Detect which cell encompasses the target text, then output its [x, y] center coordinate. 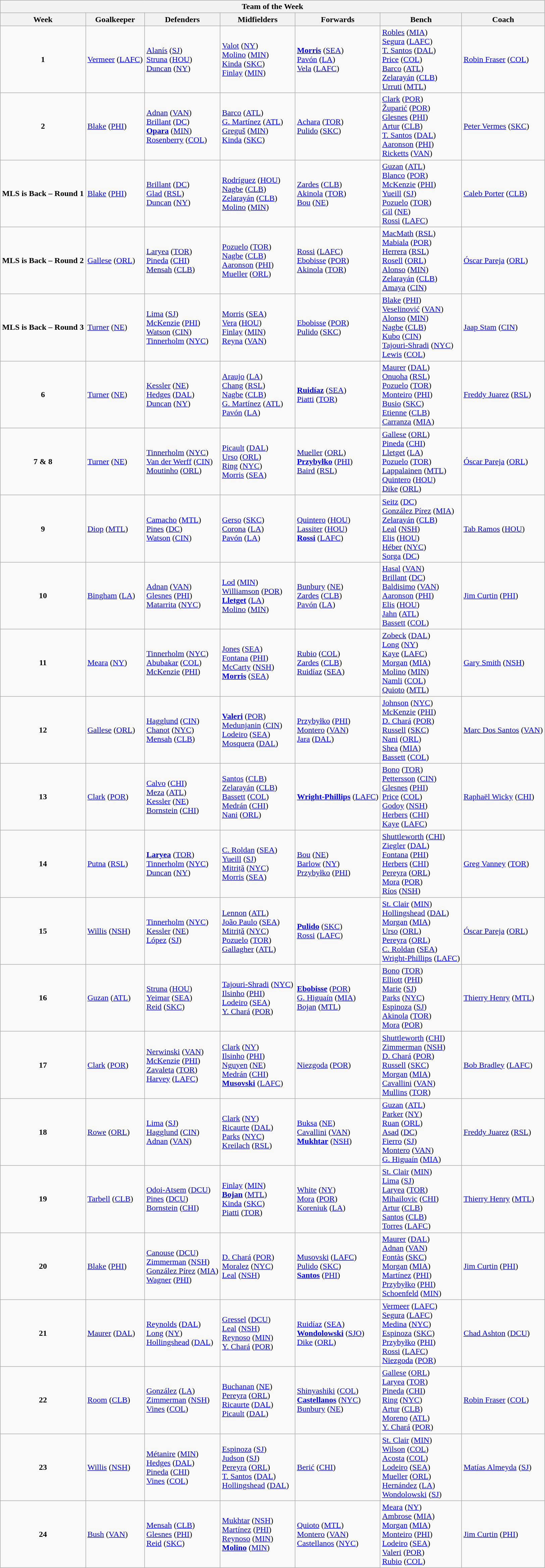
Berić (CHI) [338, 1467]
MLS is Back – Round 1 [43, 193]
Forwards [338, 19]
19 [43, 1199]
Matías Almeyda (SJ) [503, 1467]
Lennon (ATL) João Paulo (SEA) Mitriță (NYC) Pozuelo (TOR) Gallagher (ATL) [258, 931]
Brillant (DC) Glad (RSL) Duncan (NY) [182, 193]
9 [43, 528]
Jaap Stam (CIN) [503, 327]
C. Roldan (SEA) Yueill (SJ) Mitriță (NYC) Morris (SEA) [258, 864]
Valeri (POR) Medunjanin (CIN) Lodeiro (SEA) Mosquera (DAL) [258, 730]
Laryea (TOR) Pineda (CHI) Mensah (CLB) [182, 260]
Hasal (VAN) Brillant (DC) Baldisimo (VAN) Aaronson (PHI) Elis (HOU) Jahn (ATL) Bassett (COL) [421, 595]
13 [43, 797]
Putna (RSL) [115, 864]
Buksa (NE) Cavallini (VAN) Mukhtar (NSH) [338, 1132]
Mensah (CLB) Glesnes (PHI) Reid (SKC) [182, 1534]
Pulido (SKC) Rossi (LAFC) [338, 931]
Adnan (VAN) Brillant (DC) Opara (MIN) Rosenberry (COL) [182, 126]
Goalkeeper [115, 19]
Mukhtar (NSH) Martínez (PHI) Reynoso (MIN) Molino (MIN) [258, 1534]
Calvo (CHI) Meza (ATL) Kessler (NE) Bornstein (CHI) [182, 797]
Adnan (VAN) Glesnes (PHI) Matarrita (NYC) [182, 595]
Gerso (SKC) Corona (LA) Pavón (LA) [258, 528]
12 [43, 730]
Przybyłko (PHI) Montero (VAN) Jara (DAL) [338, 730]
Chad Ashton (DCU) [503, 1333]
St. Clair (MIN) Wilson (COL) Acosta (COL) Lodeiro (SEA) Mueller (ORL) Hernández (LA) Wondolowski (SJ) [421, 1467]
Caleb Porter (CLB) [503, 193]
Peter Vermes (SKC) [503, 126]
Tab Ramos (HOU) [503, 528]
Raphaël Wicky (CHI) [503, 797]
Musovski (LAFC) Pulido (SKC) Santos (PHI) [338, 1266]
Bingham (LA) [115, 595]
Bono (TOR) Pettersson (CIN) Glesnes (PHI) Price (COL) Godoy (NSH) Herbers (CHI) Kaye (LAFC) [421, 797]
Bou (NE) Barlow (NY) Przybyłko (PHI) [338, 864]
Blake (PHI) Veselinović (VAN) Alonso (MIN) Nagbe (CLB) Kubo (CIN) Tajouri-Shradi (NYC) Lewis (COL) [421, 327]
D. Chará (POR) Moralez (NYC) Leal (NSH) [258, 1266]
Greg Vanney (TOR) [503, 864]
Espinoza (SJ) Judson (SJ) Pereyra (ORL) T. Santos (DAL) Hollingshead (DAL) [258, 1467]
Gressel (DCU) Leal (NSH) Reynoso (MIN) Y. Chará (POR) [258, 1333]
Camacho (MTL) Pines (DC) Watson (CIN) [182, 528]
22 [43, 1400]
Diop (MTL) [115, 528]
MacMath (RSL) Mabiala (POR) Herrera (RSL) Rosell (ORL) Alonso (MIN) Zelarayán (CLB) Amaya (CIN) [421, 260]
2 [43, 126]
Quioto (MTL) Montero (VAN) Castellanos (NYC) [338, 1534]
Guzan (ATL) [115, 998]
Bono (TOR) Elliott (PHI) Marie (SJ) Parks (NYC) Espinoza (SJ) Akinola (TOR) Mora (POR) [421, 998]
14 [43, 864]
MLS is Back – Round 2 [43, 260]
20 [43, 1266]
Seitz (DC) González Pírez (MIA) Zelarayán (CLB) Leal (NSH) Elis (HOU) Héber (NYC) Sorga (DC) [421, 528]
Meara (NY) Ambrose (MIA) Morgan (MIA) Monteiro (PHI) Lodeiro (SEA) Valeri (POR) Rubio (COL) [421, 1534]
21 [43, 1333]
Métanire (MIN) Hedges (DAL) Pineda (CHI) Vines (COL) [182, 1467]
Gallese (ORL) Pineda (CHI) Lletget (LA) Pozuelo (TOR) Lappalainen (MTL) Quintero (HOU) Dike (ORL) [421, 461]
Ebobisse (POR) G. Higuaín (MIA) Bojan (MTL) [338, 998]
Johnson (NYC) McKenzie (PHI) D. Chará (POR) Russell (SKC) Nani (ORL) Shea (MIA) Bassett (COL) [421, 730]
Struna (HOU) Yeimar (SEA) Reid (SKC) [182, 998]
Finlay (MIN) Bojan (MTL) Kinda (SKC) Piatti (TOR) [258, 1199]
Lima (SJ) McKenzie (PHI) Watson (CIN) Tinnerholm (NYC) [182, 327]
Valot (NY) Molino (MIN) Kinda (SKC) Finlay (MIN) [258, 59]
St. Clair (MIN) Hollingshead (DAL) Morgan (MIA) Urso (ORL) Pereyra (ORL) C. Roldan (SEA) Wright-Phillips (LAFC) [421, 931]
Morris (SEA) Vera (HOU) Finlay (MIN) Reyna (VAN) [258, 327]
24 [43, 1534]
Tinnerholm (NYC) Abubakar (COL) McKenzie (PHI) [182, 663]
16 [43, 998]
Picault (DAL) Urso (ORL) Ring (NYC) Morris (SEA) [258, 461]
Guzan (ATL) Blanco (POR) McKenzie (PHI) Yueill (SJ) Pozuelo (TOR) Gil (NE) Rossi (LAFC) [421, 193]
Tinnerholm (NYC) Kessler (NE) López (SJ) [182, 931]
Week [43, 19]
Gary Smith (NSH) [503, 663]
Maurer (DAL) Adnan (VAN) Fontàs (SKC) Morgan (MIA) Martínez (PHI) Przybyłko (PHI) Schoenfeld (MIN) [421, 1266]
Shuttleworth (CHI) Zimmerman (NSH) D. Chará (POR) Russell (SKC) Morgan (MIA) Cavallini (VAN) Mullins (TOR) [421, 1065]
White (NY) Mora (POR) Koreniuk (LA) [338, 1199]
15 [43, 931]
Maurer (DAL) Onuoha (RSL) Pozuelo (TOR) Monteiro (PHI) Busio (SKC) Etienne (CLB) Carranza (MIA) [421, 394]
1 [43, 59]
17 [43, 1065]
Morris (SEA) Pavón (LA) Vela (LAFC) [338, 59]
Bunbury (NE) Zardes (CLB) Pavón (LA) [338, 595]
Vermeer (LAFC) [115, 59]
Shuttleworth (CHI) Ziegler (DAL) Fontana (PHI) Herbers (CHI) Pereyra (ORL) Mora (POR) Ríos (NSH) [421, 864]
Quintero (HOU) Lassiter (HOU) Rossi (LAFC) [338, 528]
Rowe (ORL) [115, 1132]
6 [43, 394]
Defenders [182, 19]
Maurer (DAL) [115, 1333]
10 [43, 595]
Ruidíaz (SEA) Piatti (TOR) [338, 394]
Bench [421, 19]
Ruidíaz (SEA) Wondolowski (SJO) Dike (ORL) [338, 1333]
Zardes (CLB) Akinola (TOR) Bou (NE) [338, 193]
Tarbell (CLB) [115, 1199]
Araujo (LA) Chang (RSL) Nagbe (CLB) G. Martínez (ATL) Pavón (LA) [258, 394]
Jones (SEA) Fontana (PHI) McCarty (NSH) Morris (SEA) [258, 663]
Vermeer (LAFC) Segura (LAFC) Medina (NYC) Espinoza (SKC) Przybyłko (PHI) Rossi (LAFC) Niezgoda (POR) [421, 1333]
MLS is Back – Round 3 [43, 327]
Marc Dos Santos (VAN) [503, 730]
11 [43, 663]
Clark (POR) Župarić (POR) Glesnes (PHI) Artur (CLB) T. Santos (DAL) Aaronson (PHI) Ricketts (VAN) [421, 126]
Niezgoda (POR) [338, 1065]
González (LA) Zimmerman (NSH) Vines (COL) [182, 1400]
18 [43, 1132]
Canouse (DCU) Zimmerman (NSH) González Pírez (MIA) Wagner (PHI) [182, 1266]
Robles (MIA) Segura (LAFC) T. Santos (DAL) Price (COL) Barco (ATL) Zelarayán (CLB) Urruti (MTL) [421, 59]
Hagglund (CIN) Chanot (NYC) Mensah (CLB) [182, 730]
Clark (NY) Ilsinho (PHI) Nguyen (NE) Medrán (CHI) Musovski (LAFC) [258, 1065]
Pozuelo (TOR) Nagbe (CLB) Aaronson (PHI) Mueller (ORL) [258, 260]
Clark (NY) Ricaurte (DAL) Parks (NYC) Kreilach (RSL) [258, 1132]
Alanís (SJ) Struna (HOU) Duncan (NY) [182, 59]
Buchanan (NE) Pereyra (ORL) Ricaurte (DAL) Picault (DAL) [258, 1400]
23 [43, 1467]
Rodríguez (HOU) Nagbe (CLB) Zelarayán (CLB) Molino (MIN) [258, 193]
Reynolds (DAL) Long (NY) Hollingshead (DAL) [182, 1333]
Bob Bradley (LAFC) [503, 1065]
Achara (TOR) Pulido (SKC) [338, 126]
Shinyashiki (COL) Castellanos (NYC) Bunbury (NE) [338, 1400]
Wright-Phillips (LAFC) [338, 797]
Coach [503, 19]
Ebobisse (POR) Pulido (SKC) [338, 327]
Team of the Week [272, 7]
7 & 8 [43, 461]
Rossi (LAFC) Ebobisse (POR) Akinola (TOR) [338, 260]
Lod (MIN) Williamson (POR) Lletget (LA) Molino (MIN) [258, 595]
Zobeck (DAL) Long (NY) Kaye (LAFC) Morgan (MIA) Molino (MIN) Namli (COL) Quioto (MTL) [421, 663]
Rubio (COL) Zardes (CLB) Ruidíaz (SEA) [338, 663]
Nerwinski (VAN) McKenzie (PHI) Zavaleta (TOR) Harvey (LAFC) [182, 1065]
Kessler (NE) Hedges (DAL) Duncan (NY) [182, 394]
Laryea (TOR) Tinnerholm (NYC) Duncan (NY) [182, 864]
Tajouri-Shradi (NYC) Ilsinho (PHI) Lodeiro (SEA) Y. Chará (POR) [258, 998]
Room (CLB) [115, 1400]
Bush (VAN) [115, 1534]
Barco (ATL) G. Martínez (ATL) Greguš (MIN) Kinda (SKC) [258, 126]
Meara (NY) [115, 663]
Guzan (ATL) Parker (NY) Ruan (ORL) Asad (DC) Fierro (SJ) Montero (VAN) G. Higuaín (MIA) [421, 1132]
Odoi-Atsem (DCU) Pines (DCU) Bornstein (CHI) [182, 1199]
Mueller (ORL) Przybyłko (PHI) Baird (RSL) [338, 461]
Lima (SJ) Hagglund (CIN) Adnan (VAN) [182, 1132]
Midfielders [258, 19]
Gallese (ORL) Laryea (TOR) Pineda (CHI) Ring (NYC) Artur (CLB) Moreno (ATL) Y. Chará (POR) [421, 1400]
Santos (CLB) Zelarayán (CLB) Bassett (COL) Medrán (CHI) Nani (ORL) [258, 797]
Tinnerholm (NYC) Van der Werff (CIN) Moutinho (ORL) [182, 461]
St. Clair (MIN) Lima (SJ) Laryea (TOR) Mihailovic (CHI) Artur (CLB) Santos (CLB) Torres (LAFC) [421, 1199]
